Locate the cell with the specified text and output its [X, Y] center coordinate. 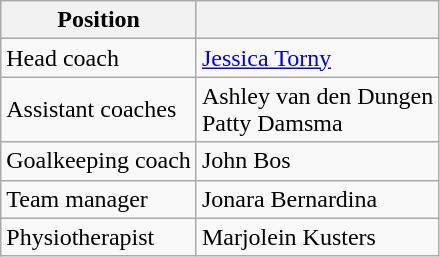
Head coach [99, 58]
Team manager [99, 199]
John Bos [317, 161]
Physiotherapist [99, 237]
Jonara Bernardina [317, 199]
Marjolein Kusters [317, 237]
Jessica Torny [317, 58]
Position [99, 20]
Ashley van den Dungen Patty Damsma [317, 110]
Goalkeeping coach [99, 161]
Assistant coaches [99, 110]
